Determine the (X, Y) coordinate at the center of the cell enclosing the given text.  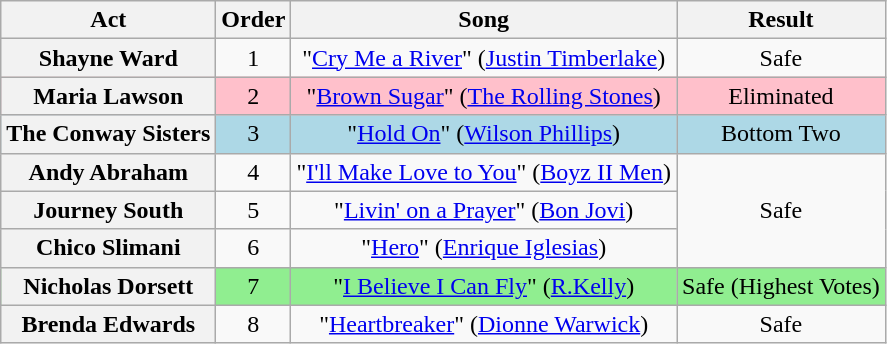
Bottom Two (780, 134)
Act (108, 20)
5 (254, 210)
4 (254, 172)
7 (254, 286)
The Conway Sisters (108, 134)
Song (484, 20)
Journey South (108, 210)
"Hold On" (Wilson Phillips) (484, 134)
"Livin' on a Prayer" (Bon Jovi) (484, 210)
8 (254, 324)
Order (254, 20)
"I'll Make Love to You" (Boyz II Men) (484, 172)
3 (254, 134)
Result (780, 20)
"Heartbreaker" (Dionne Warwick) (484, 324)
Safe (Highest Votes) (780, 286)
"I Believe I Can Fly" (R.Kelly) (484, 286)
"Cry Me a River" (Justin Timberlake) (484, 58)
Maria Lawson (108, 96)
Eliminated (780, 96)
Chico Slimani (108, 248)
6 (254, 248)
1 (254, 58)
2 (254, 96)
"Brown Sugar" (The Rolling Stones) (484, 96)
Nicholas Dorsett (108, 286)
"Hero" (Enrique Iglesias) (484, 248)
Brenda Edwards (108, 324)
Andy Abraham (108, 172)
Shayne Ward (108, 58)
